Return the (X, Y) coordinate for the center point of the cell that contains the specified text.  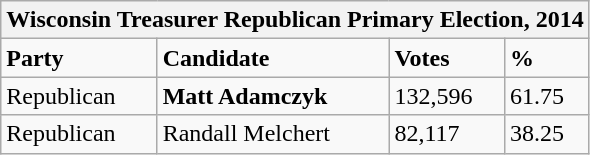
Candidate (273, 58)
61.75 (548, 96)
82,117 (447, 134)
Randall Melchert (273, 134)
Votes (447, 58)
38.25 (548, 134)
Matt Adamczyk (273, 96)
132,596 (447, 96)
Party (79, 58)
Wisconsin Treasurer Republican Primary Election, 2014 (295, 20)
% (548, 58)
